Return the [X, Y] coordinate for the center point of the cell that contains the specified text.  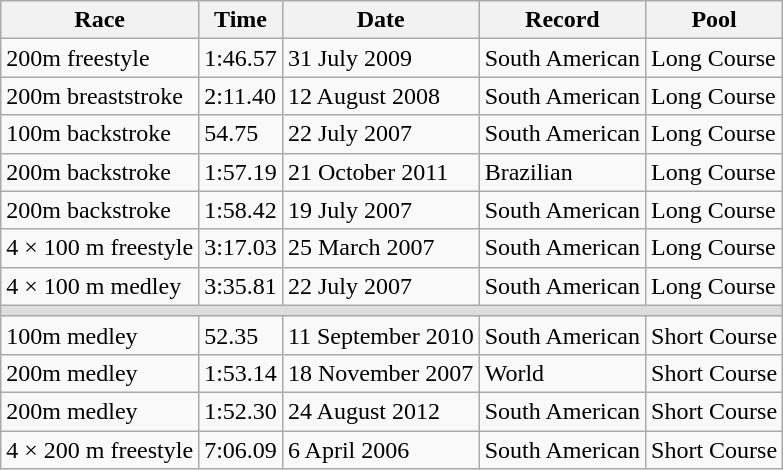
1:57.19 [241, 172]
31 July 2009 [380, 58]
200m freestyle [100, 58]
24 August 2012 [380, 411]
Race [100, 20]
2:11.40 [241, 96]
52.35 [241, 335]
25 March 2007 [380, 248]
6 April 2006 [380, 449]
19 July 2007 [380, 210]
18 November 2007 [380, 373]
1:58.42 [241, 210]
21 October 2011 [380, 172]
World [562, 373]
4 × 100 m freestyle [100, 248]
Time [241, 20]
1:46.57 [241, 58]
3:17.03 [241, 248]
7:06.09 [241, 449]
Record [562, 20]
54.75 [241, 134]
12 August 2008 [380, 96]
200m breaststroke [100, 96]
Brazilian [562, 172]
4 × 100 m medley [100, 286]
4 × 200 m freestyle [100, 449]
1:53.14 [241, 373]
11 September 2010 [380, 335]
3:35.81 [241, 286]
1:52.30 [241, 411]
Date [380, 20]
Pool [714, 20]
100m backstroke [100, 134]
100m medley [100, 335]
